Find where the given text appears and provide that cell's center as (x, y) coordinate. 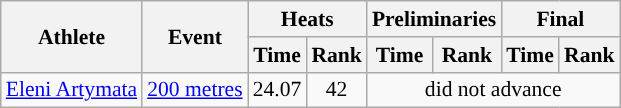
Final (560, 19)
Heats (308, 19)
42 (336, 90)
Event (194, 36)
24.07 (278, 90)
200 metres (194, 90)
Athlete (72, 36)
Eleni Artymata (72, 90)
did not advance (494, 90)
Preliminaries (434, 19)
